For the text-containing cell, return its midpoint in (X, Y) coordinate format. 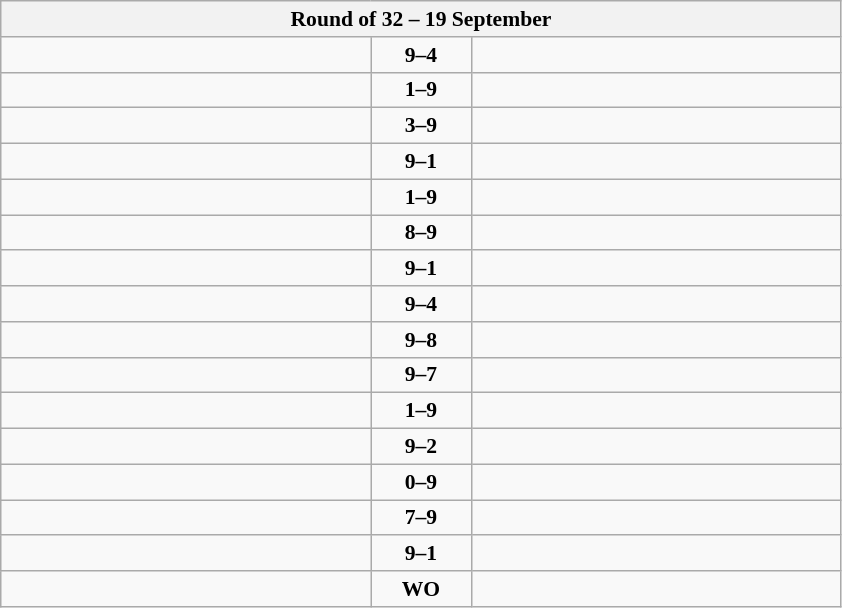
9–2 (421, 447)
9–8 (421, 340)
9–7 (421, 375)
0–9 (421, 482)
Round of 32 – 19 September (421, 19)
8–9 (421, 233)
WO (421, 589)
3–9 (421, 126)
7–9 (421, 518)
